Scan for the cell matching the given text and deliver its (x, y) coordinate at center. 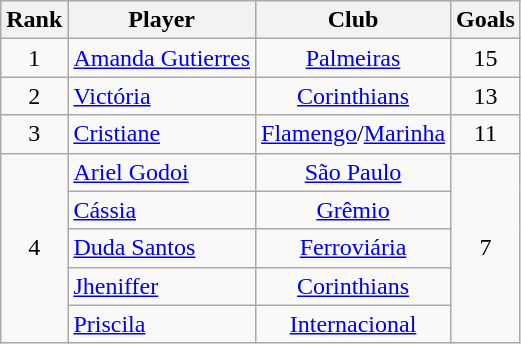
Cássia (162, 210)
Palmeiras (354, 58)
São Paulo (354, 172)
Internacional (354, 324)
11 (486, 134)
Duda Santos (162, 248)
2 (34, 96)
15 (486, 58)
Cristiane (162, 134)
Player (162, 20)
Jheniffer (162, 286)
3 (34, 134)
Ariel Godoi (162, 172)
4 (34, 248)
Flamengo/Marinha (354, 134)
Amanda Gutierres (162, 58)
Priscila (162, 324)
Goals (486, 20)
Club (354, 20)
13 (486, 96)
Victória (162, 96)
Rank (34, 20)
7 (486, 248)
1 (34, 58)
Ferroviária (354, 248)
Grêmio (354, 210)
